Detect which cell encompasses the target text, then output its (X, Y) center coordinate. 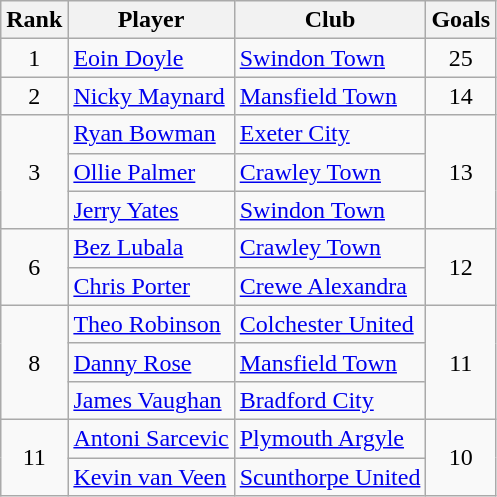
Bez Lubala (151, 248)
Theo Robinson (151, 324)
Ryan Bowman (151, 134)
13 (461, 172)
Antoni Sarcevic (151, 438)
James Vaughan (151, 400)
14 (461, 96)
2 (34, 96)
Eoin Doyle (151, 58)
Player (151, 20)
Danny Rose (151, 362)
Rank (34, 20)
Goals (461, 20)
Bradford City (330, 400)
Crewe Alexandra (330, 286)
8 (34, 362)
Club (330, 20)
Kevin van Veen (151, 477)
Chris Porter (151, 286)
Jerry Yates (151, 210)
3 (34, 172)
1 (34, 58)
Colchester United (330, 324)
25 (461, 58)
6 (34, 267)
Nicky Maynard (151, 96)
Scunthorpe United (330, 477)
Plymouth Argyle (330, 438)
12 (461, 267)
Ollie Palmer (151, 172)
10 (461, 457)
Exeter City (330, 134)
